Provide the (X, Y) coordinate of the cell's center where the given text is located.  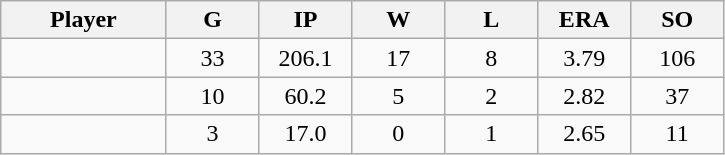
1 (492, 134)
ERA (584, 20)
2.82 (584, 96)
W (398, 20)
2.65 (584, 134)
17.0 (306, 134)
3.79 (584, 58)
17 (398, 58)
106 (678, 58)
10 (212, 96)
11 (678, 134)
5 (398, 96)
37 (678, 96)
0 (398, 134)
206.1 (306, 58)
SO (678, 20)
60.2 (306, 96)
2 (492, 96)
L (492, 20)
IP (306, 20)
3 (212, 134)
G (212, 20)
8 (492, 58)
33 (212, 58)
Player (84, 20)
